Capture the cell that displays the provided text and extract its (x, y) central coordinate. 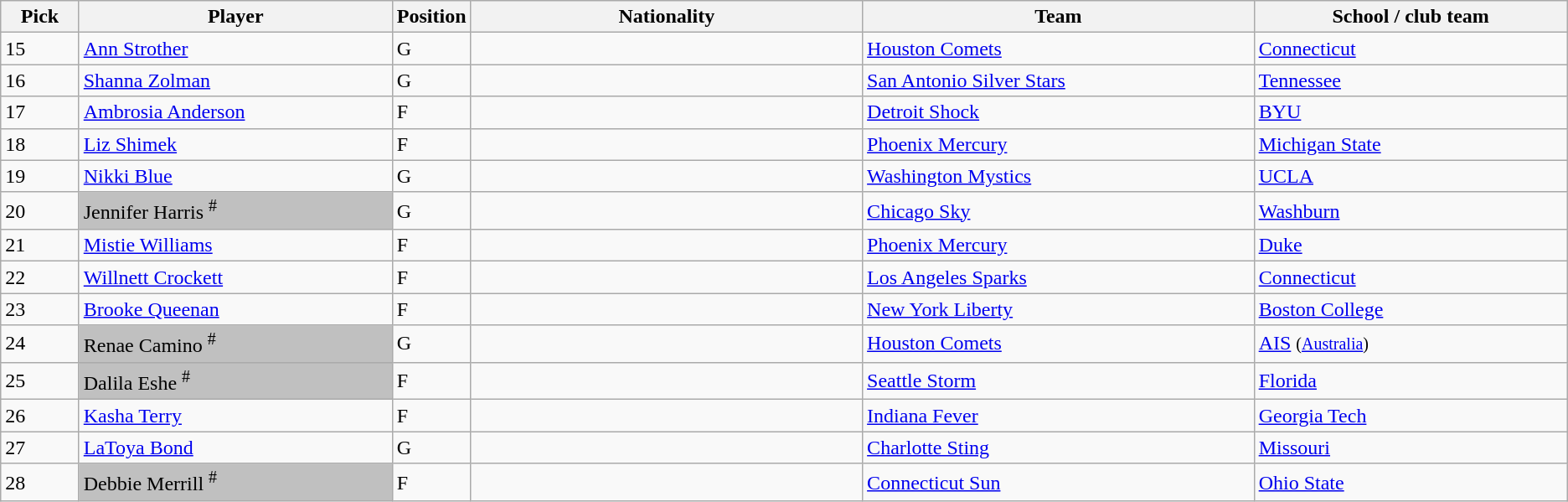
UCLA (1411, 176)
Liz Shimek (235, 144)
15 (40, 49)
Kasha Terry (235, 416)
Michigan State (1411, 144)
Detroit Shock (1059, 112)
25 (40, 380)
Jennifer Harris # (235, 211)
Team (1059, 17)
New York Liberty (1059, 309)
Tennessee (1411, 80)
24 (40, 344)
Indiana Fever (1059, 416)
Pick (40, 17)
Ann Strother (235, 49)
Los Angeles Sparks (1059, 277)
26 (40, 416)
AIS (Australia) (1411, 344)
Brooke Queenan (235, 309)
Washington Mystics (1059, 176)
Renae Camino # (235, 344)
San Antonio Silver Stars (1059, 80)
Debbie Merrill # (235, 483)
Player (235, 17)
Position (431, 17)
Ambrosia Anderson (235, 112)
Connecticut Sun (1059, 483)
28 (40, 483)
20 (40, 211)
Duke (1411, 246)
23 (40, 309)
Washburn (1411, 211)
Shanna Zolman (235, 80)
Willnett Crockett (235, 277)
School / club team (1411, 17)
Ohio State (1411, 483)
18 (40, 144)
Dalila Eshe # (235, 380)
Charlotte Sting (1059, 448)
BYU (1411, 112)
Nikki Blue (235, 176)
Chicago Sky (1059, 211)
27 (40, 448)
Nationality (667, 17)
LaToya Bond (235, 448)
Mistie Williams (235, 246)
Georgia Tech (1411, 416)
19 (40, 176)
16 (40, 80)
21 (40, 246)
Missouri (1411, 448)
Florida (1411, 380)
22 (40, 277)
Boston College (1411, 309)
Seattle Storm (1059, 380)
17 (40, 112)
